Find where the given text appears and provide that cell's center as (X, Y) coordinate. 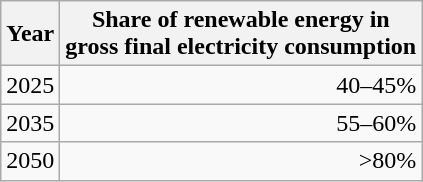
2050 (30, 161)
2035 (30, 123)
2025 (30, 85)
Share of renewable energy ingross final electricity consumption (241, 34)
40–45% (241, 85)
55–60% (241, 123)
>80% (241, 161)
Year (30, 34)
